Scan for the cell matching the given text and deliver its (x, y) coordinate at center. 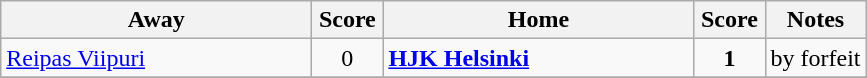
by forfeit (816, 58)
HJK Helsinki (538, 58)
0 (348, 58)
Home (538, 20)
1 (730, 58)
Notes (816, 20)
Away (156, 20)
Reipas Viipuri (156, 58)
